Return (x, y) of the center of cell containing provided text 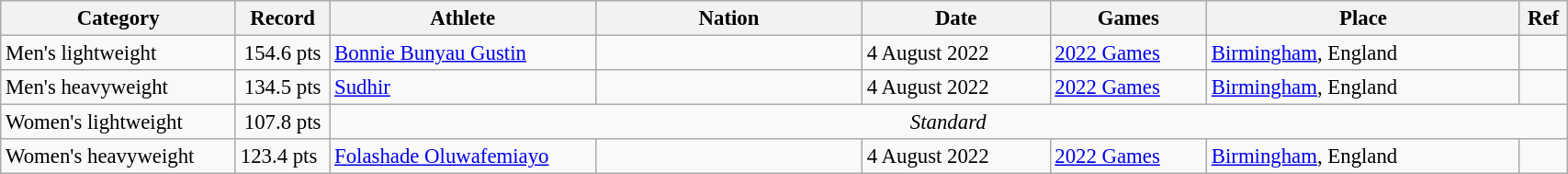
Bonnie Bunyau Gustin (463, 53)
Women's lightweight (118, 122)
Date (955, 18)
Place (1363, 18)
Standard (948, 122)
107.8 pts (282, 122)
Record (282, 18)
154.6 pts (282, 53)
Folashade Oluwafemiayo (463, 157)
123.4 pts (282, 157)
Athlete (463, 18)
Ref (1543, 18)
Games (1128, 18)
Category (118, 18)
Men's heavyweight (118, 87)
Women's heavyweight (118, 157)
Men's lightweight (118, 53)
Sudhir (463, 87)
134.5 pts (282, 87)
Nation (729, 18)
